For the text-containing cell, return its midpoint in [X, Y] coordinate format. 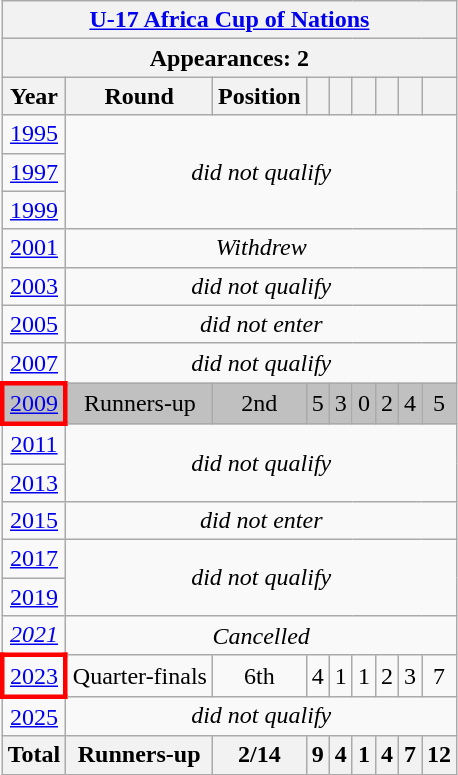
Cancelled [262, 636]
2003 [34, 286]
Round [140, 96]
Year [34, 96]
2013 [34, 483]
6th [259, 676]
Withdrew [262, 248]
Total [34, 755]
0 [364, 404]
2023 [34, 676]
1999 [34, 210]
2005 [34, 324]
2021 [34, 636]
Quarter-finals [140, 676]
Position [259, 96]
9 [318, 755]
2nd [259, 404]
2015 [34, 521]
1997 [34, 172]
Appearances: 2 [229, 58]
2017 [34, 559]
U-17 Africa Cup of Nations [229, 20]
2009 [34, 404]
1995 [34, 134]
2025 [34, 716]
2/14 [259, 755]
2007 [34, 363]
12 [440, 755]
2019 [34, 597]
2011 [34, 444]
2001 [34, 248]
